Provide the (X, Y) coordinate of the cell's center where the given text is located.  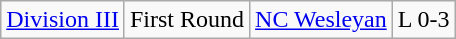
NC Wesleyan (322, 20)
Division III (63, 20)
L 0-3 (424, 20)
First Round (186, 20)
